Search for the cell housing the specified text and yield its [X, Y] center coordinate. 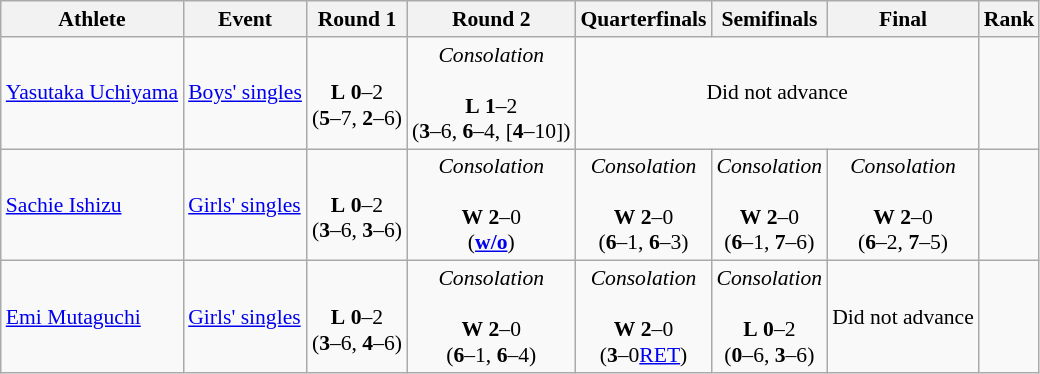
Quarterfinals [643, 19]
Round 2 [491, 19]
Final [903, 19]
Emi Mutaguchi [92, 317]
Sachie Ishizu [92, 205]
ConsolationW 2–0 (6–1, 6–3) [643, 205]
Rank [1010, 19]
ConsolationW 2–0 (w/o) [491, 205]
Boys' singles [245, 93]
Semifinals [770, 19]
ConsolationL 1–2 (3–6, 6–4, [4–10]) [491, 93]
ConsolationL 0–2 (0–6, 3–6) [770, 317]
L 0–2 (5–7, 2–6) [357, 93]
Event [245, 19]
L 0–2 (3–6, 3–6) [357, 205]
Round 1 [357, 19]
L 0–2 (3–6, 4–6) [357, 317]
ConsolationW 2–0 (6–1, 7–6) [770, 205]
ConsolationW 2–0 (6–2, 7–5) [903, 205]
Athlete [92, 19]
Yasutaka Uchiyama [92, 93]
ConsolationW 2–0 (3–0RET) [643, 317]
ConsolationW 2–0 (6–1, 6–4) [491, 317]
